Locate the cell with the specified text and output its [x, y] center coordinate. 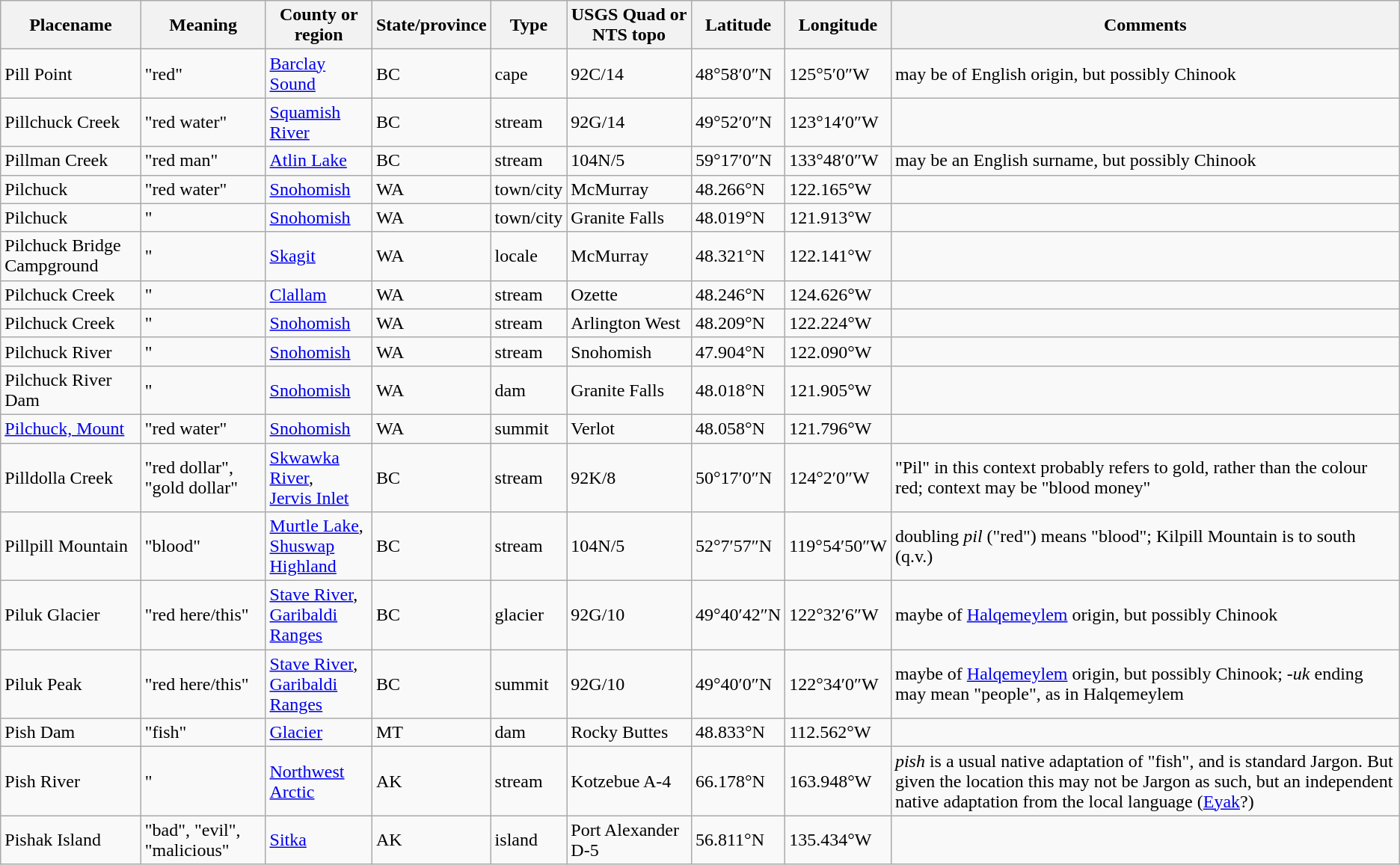
"red man" [203, 161]
Pillman Creek [70, 161]
Sitka [319, 840]
may be of English origin, but possibly Chinook [1145, 73]
48.246°N [737, 295]
State/province [431, 25]
121.913°W [838, 218]
Pilchuck River [70, 351]
Murtle Lake,Shuswap Highland [319, 547]
USGS Quad or NTS topo [630, 25]
Kotzebue A-4 [630, 781]
Type [529, 25]
Northwest Arctic [319, 781]
Ozette [630, 295]
135.434°W [838, 840]
122°32′6″W [838, 615]
"red" [203, 73]
59°17′0″N [737, 161]
Port Alexander D-5 [630, 840]
48°58′0″N [737, 73]
"Pil" in this context probably refers to gold, rather than the colour red; context may be "blood money" [1145, 477]
Verlot [630, 428]
Pish River [70, 781]
Meaning [203, 25]
Clallam [319, 295]
Arlington West [630, 323]
122.224°W [838, 323]
92K/8 [630, 477]
locale [529, 256]
49°52′0″N [737, 123]
124°2′0″W [838, 477]
doubling pil ("red") means "blood"; Kilpill Mountain is to south (q.v.) [1145, 547]
Pill Point [70, 73]
Pillpill Mountain [70, 547]
Atlin Lake [319, 161]
49°40′0″N [737, 684]
Pish Dam [70, 733]
MT [431, 733]
48.058°N [737, 428]
123°14′0″W [838, 123]
112.562°W [838, 733]
48.019°N [737, 218]
Pishak Island [70, 840]
island [529, 840]
may be an English surname, but possibly Chinook [1145, 161]
cape [529, 73]
Longitude [838, 25]
48.018°N [737, 390]
Pilchuck River Dam [70, 390]
52°7′57″N [737, 547]
Pilchuck, Mount [70, 428]
119°54′50″W [838, 547]
47.904°N [737, 351]
Piluk Glacier [70, 615]
glacier [529, 615]
"fish" [203, 733]
163.948°W [838, 781]
Latitude [737, 25]
Comments [1145, 25]
Barclay Sound [319, 73]
122°34′0″W [838, 684]
124.626°W [838, 295]
County or region [319, 25]
"blood" [203, 547]
56.811°N [737, 840]
48.833°N [737, 733]
"bad", "evil", "malicious" [203, 840]
122.165°W [838, 189]
Rocky Buttes [630, 733]
Squamish River [319, 123]
Pilldolla Creek [70, 477]
Pilchuck Bridge Campground [70, 256]
"red dollar", "gold dollar" [203, 477]
Piluk Peak [70, 684]
133°48′0″W [838, 161]
maybe of Halqemeylem origin, but possibly Chinook [1145, 615]
Placename [70, 25]
66.178°N [737, 781]
Pillchuck Creek [70, 123]
48.321°N [737, 256]
Skwawka River,Jervis Inlet [319, 477]
121.796°W [838, 428]
49°40′42″N [737, 615]
92C/14 [630, 73]
maybe of Halqemeylem origin, but possibly Chinook; -uk ending may mean "people", as in Halqemeylem [1145, 684]
48.209°N [737, 323]
92G/14 [630, 123]
122.141°W [838, 256]
48.266°N [737, 189]
Glacier [319, 733]
Skagit [319, 256]
121.905°W [838, 390]
122.090°W [838, 351]
125°5′0″W [838, 73]
50°17′0″N [737, 477]
